Return [X, Y] of the center of cell containing provided text 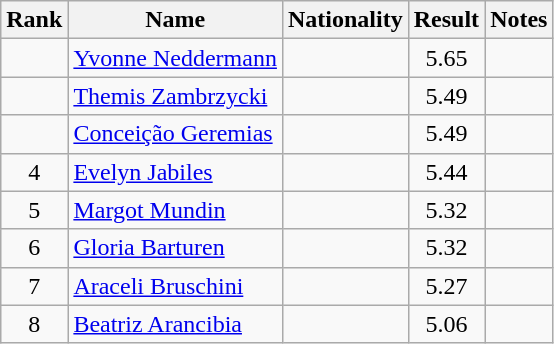
8 [34, 324]
5.65 [446, 58]
Nationality [345, 20]
Rank [34, 20]
Gloria Barturen [176, 248]
5.27 [446, 286]
Conceição Geremias [176, 134]
5 [34, 210]
Yvonne Neddermann [176, 58]
5.06 [446, 324]
Themis Zambrzycki [176, 96]
Evelyn Jabiles [176, 172]
6 [34, 248]
5.44 [446, 172]
Name [176, 20]
4 [34, 172]
Margot Mundin [176, 210]
Beatriz Arancibia [176, 324]
Result [446, 20]
Notes [519, 20]
Araceli Bruschini [176, 286]
7 [34, 286]
